Detect which cell encompasses the target text, then output its (x, y) center coordinate. 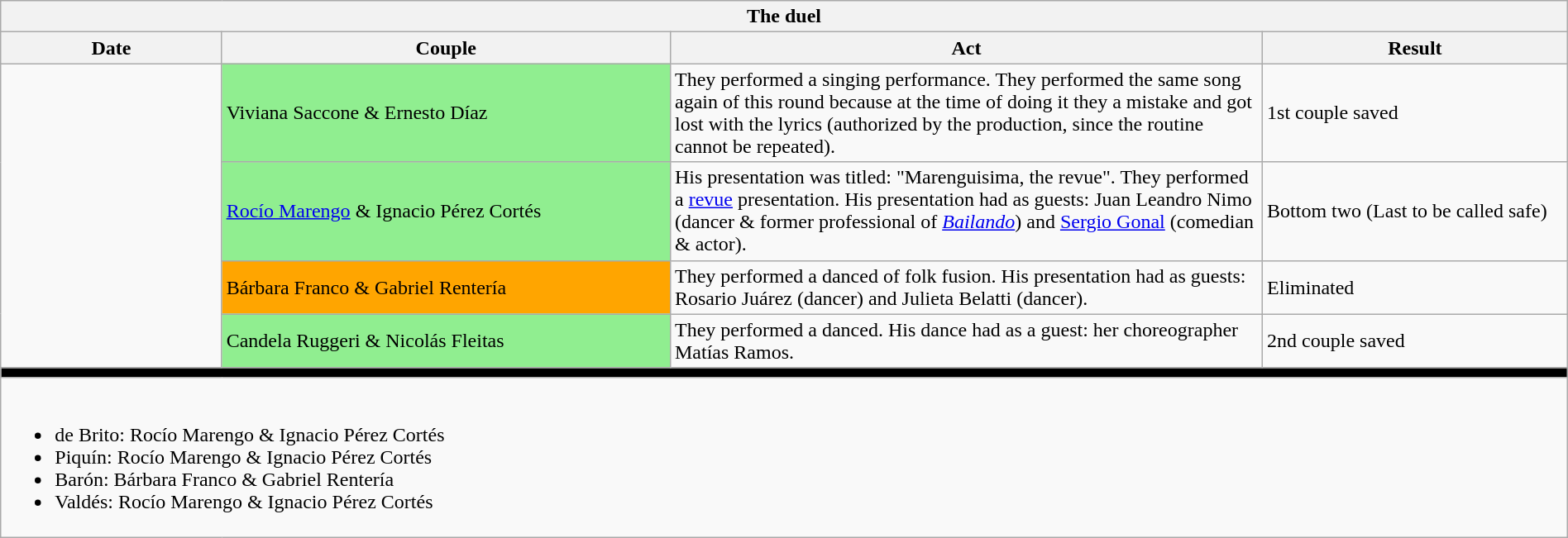
The duel (784, 17)
Bárbara Franco & Gabriel Rentería (446, 288)
1st couple saved (1416, 112)
Candela Ruggeri & Nicolás Fleitas (446, 340)
Result (1416, 48)
2nd couple saved (1416, 340)
Rocío Marengo & Ignacio Pérez Cortés (446, 212)
Date (111, 48)
They performed a danced. His dance had as a guest: her choreographer Matías Ramos. (966, 340)
Act (966, 48)
Viviana Saccone & Ernesto Díaz (446, 112)
Eliminated (1416, 288)
Couple (446, 48)
They performed a danced of folk fusion. His presentation had as guests: Rosario Juárez (dancer) and Julieta Belatti (dancer). (966, 288)
Bottom two (Last to be called safe) (1416, 212)
